For the text-containing cell, return its midpoint in [x, y] coordinate format. 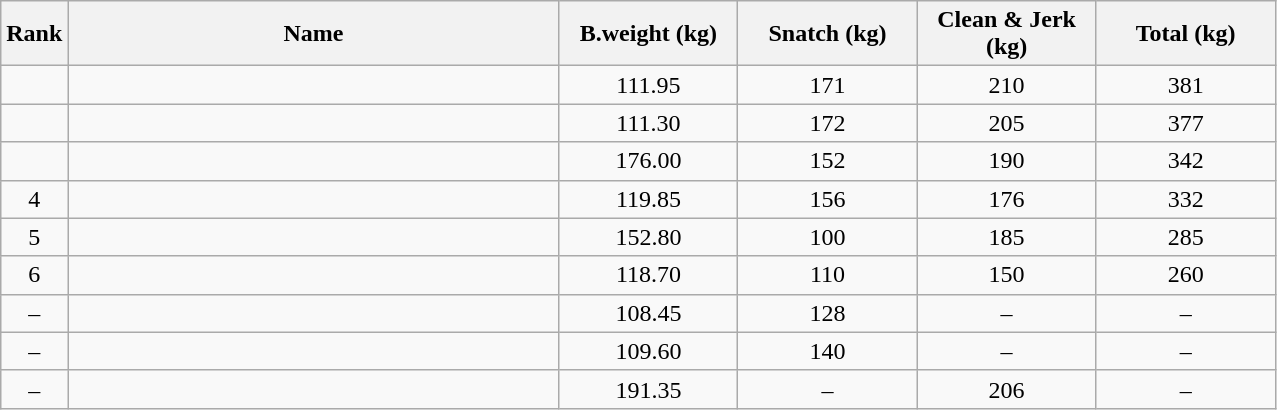
119.85 [648, 199]
176 [1006, 199]
381 [1186, 85]
Name [314, 34]
140 [828, 351]
185 [1006, 237]
B.weight (kg) [648, 34]
128 [828, 313]
205 [1006, 123]
100 [828, 237]
6 [34, 275]
176.00 [648, 161]
171 [828, 85]
285 [1186, 237]
118.70 [648, 275]
206 [1006, 389]
4 [34, 199]
260 [1186, 275]
5 [34, 237]
191.35 [648, 389]
108.45 [648, 313]
Rank [34, 34]
111.95 [648, 85]
150 [1006, 275]
210 [1006, 85]
332 [1186, 199]
172 [828, 123]
152 [828, 161]
190 [1006, 161]
Total (kg) [1186, 34]
377 [1186, 123]
110 [828, 275]
156 [828, 199]
152.80 [648, 237]
Snatch (kg) [828, 34]
342 [1186, 161]
109.60 [648, 351]
Clean & Jerk (kg) [1006, 34]
111.30 [648, 123]
